From the cell containing the given text, extract its center point as (x, y) coordinate. 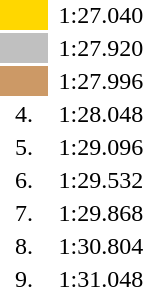
4. (24, 114)
5. (24, 147)
7. (24, 213)
8. (24, 246)
6. (24, 180)
